Output the (X, Y) coordinate of the center of the cell containing the given text.  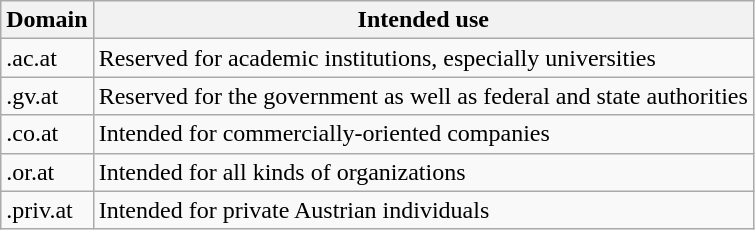
.or.at (47, 172)
Intended for commercially-oriented companies (423, 134)
.co.at (47, 134)
Reserved for the government as well as federal and state authorities (423, 96)
Intended use (423, 20)
.ac.at (47, 58)
Intended for all kinds of organizations (423, 172)
.gv.at (47, 96)
Domain (47, 20)
.priv.at (47, 210)
Reserved for academic institutions, especially universities (423, 58)
Intended for private Austrian individuals (423, 210)
